Capture the cell that displays the provided text and extract its [x, y] central coordinate. 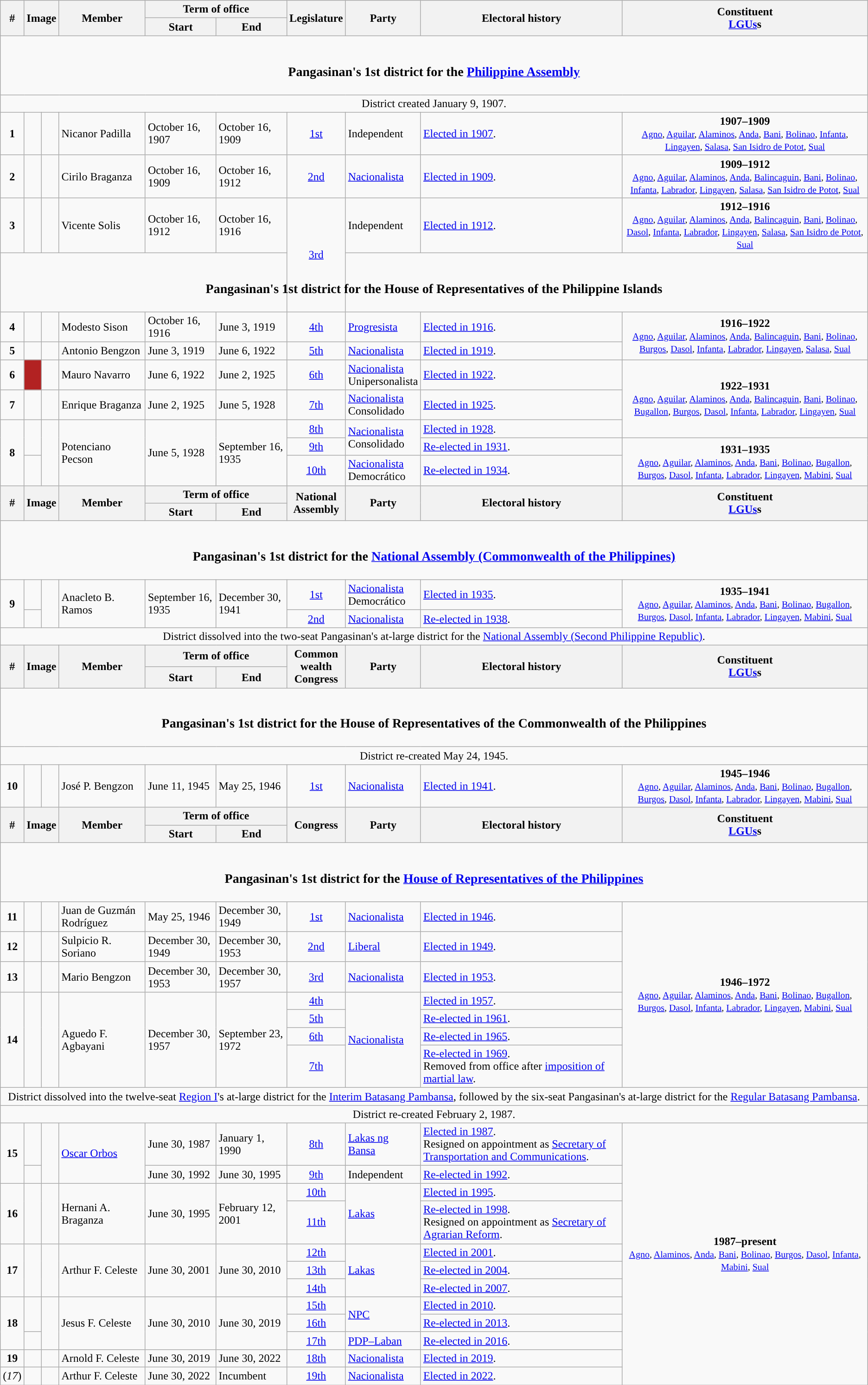
12 [12, 947]
14th [316, 1288]
1909–1912Agno, Aguilar, Alaminos, Anda, Balincaguin, Bani, Bolinao, Infanta, Labrador, Lingayen, Salasa, San Isidro de Potot, Sual [745, 176]
18th [316, 1358]
11th [316, 1222]
Pangasinan's 1st district for the House of Representatives of the Philippine Islands [434, 282]
17th [316, 1340]
6 [12, 375]
1916–1922Agno, Aguilar, Alaminos, Anda, Balincaguin, Bani, Bolinao, Burgos, Dasol, Infanta, Labrador, Lingayen, Salasa, Sual [745, 336]
Liberal [383, 947]
3 [12, 225]
Elected in 1925. [521, 405]
Enrique Braganza [102, 405]
NationalAssembly [316, 503]
Elected in 2019. [521, 1358]
2 [12, 176]
Oscar Orbos [102, 1153]
Pangasinan's 1st district for the Philippine Assembly [434, 65]
Antonio Bengzon [102, 351]
19 [12, 1358]
17 [12, 1270]
16th [316, 1323]
15 [12, 1153]
June 30, 1992 [181, 1174]
NacionalistaUnipersonalista [383, 375]
PDP–Laban [383, 1340]
1935–1941Agno, Aguilar, Alaminos, Anda, Bani, Bolinao, Bugallon, Burgos, Dasol, Infanta, Labrador, Lingayen, Mabini, Sual [745, 604]
Elected in 1941. [521, 786]
4 [12, 327]
Elected in 1907. [521, 134]
14 [12, 1040]
CommonwealthCongress [316, 667]
Mario Bengzon [102, 977]
Jesus F. Celeste [102, 1323]
16 [12, 1213]
Congress [316, 825]
Cirilo Braganza [102, 176]
District re-created February 2, 1987. [434, 1114]
13th [316, 1270]
Vicente Solis [102, 225]
Nicanor Padilla [102, 134]
Sulpicio R. Soriano [102, 947]
Elected in 1912. [521, 225]
1907–1909Agno, Aguilar, Alaminos, Anda, Bani, Bolinao, Infanta, Lingayen, Salasa, San Isidro de Potot, Sual [745, 134]
1946–1972Agno, Aguilar, Alaminos, Anda, Bani, Bolinao, Bugallon, Burgos, Dasol, Infanta, Labrador, Lingayen, Mabini, Sual [745, 994]
Pangasinan's 1st district for the National Assembly (Commonwealth of the Philippines) [434, 550]
January 1, 1990 [251, 1144]
9 [12, 604]
June 30, 1987 [181, 1144]
(17) [12, 1376]
Modesto Sison [102, 327]
5 [12, 351]
Re-elected in 2016. [521, 1340]
José P. Bengzon [102, 786]
1 [12, 134]
District re-created May 24, 1945. [434, 756]
Hernani A. Braganza [102, 1213]
Re-elected in 1965. [521, 1036]
11 [12, 916]
15th [316, 1305]
Elected in 1995. [521, 1192]
Elected in 1909. [521, 176]
NPC [383, 1314]
Re-elected in 1992. [521, 1174]
Anacleto B. Ramos [102, 604]
10 [12, 786]
Re-elected in 1998.Resigned on appointment as Secretary of Agrarian Reform. [521, 1222]
Progresista [383, 327]
Elected in 2022. [521, 1376]
Elected in 2001. [521, 1252]
1922–1931Agno, Aguilar, Alaminos, Anda, Balincaguin, Bani, Bolinao, Bugallon, Burgos, Dasol, Infanta, Labrador, Lingayen, Sual [745, 399]
Elected in 1922. [521, 375]
Mauro Navarro [102, 375]
Re-elected in 2013. [521, 1323]
Elected in 1916. [521, 327]
Re-elected in 2004. [521, 1270]
1945–1946Agno, Aguilar, Alaminos, Anda, Bani, Bolinao, Bugallon, Burgos, Dasol, Infanta, Labrador, Lingayen, Mabini, Sual [745, 786]
Elected in 1949. [521, 947]
June 30, 2001 [181, 1270]
February 12, 2001 [251, 1213]
Re-elected in 1931. [521, 447]
Pangasinan's 1st district for the House of Representatives of the Commonwealth of the Philippines [434, 718]
Elected in 1928. [521, 429]
Arnold F. Celeste [102, 1358]
7 [12, 405]
September 23, 1972 [251, 1040]
Legislature [316, 18]
Elected in 1946. [521, 916]
Elected in 1987.Resigned on appointment as Secretary of Transportation and Communications. [521, 1144]
Potenciano Pecson [102, 453]
1912–1916Agno, Aguilar, Alaminos, Anda, Balincaguin, Bani, Bolinao, Dasol, Infanta, Labrador, Lingayen, Salasa, San Isidro de Potot, Sual [745, 225]
18 [12, 1323]
Juan de Guzmán Rodríguez [102, 916]
June 11, 1945 [181, 786]
Elected in 1953. [521, 977]
Re-elected in 1969.Removed from office after imposition of martial law. [521, 1066]
8 [12, 453]
District created January 9, 1907. [434, 103]
Re-elected in 1938. [521, 619]
Re-elected in 1934. [521, 470]
District dissolved into the two-seat Pangasinan's at-large district for the National Assembly (Second Philippine Republic). [434, 636]
Re-elected in 2007. [521, 1288]
Pangasinan's 1st district for the House of Representatives of the Philippines [434, 872]
Aguedo F. Agbayani [102, 1040]
Lakas ng Bansa [383, 1144]
12th [316, 1252]
13 [12, 977]
October 16, 1907 [181, 134]
Incumbent [251, 1376]
19th [316, 1376]
Elected in 1919. [521, 351]
Elected in 1935. [521, 594]
December 30, 1941 [251, 604]
Re-elected in 1961. [521, 1019]
1931–1935Agno, Aguilar, Alaminos, Anda, Bani, Bolinao, Bugallon, Burgos, Dasol, Infanta, Labrador, Lingayen, Mabini, Sual [745, 462]
1987–presentAgno, Alaminos, Anda, Bani, Bolinao, Burgos, Dasol, Infanta, Mabini, Sual [745, 1254]
Elected in 1957. [521, 1001]
Elected in 2010. [521, 1305]
